Identify which cell holds the provided text, then report its (x, y) central coordinate. 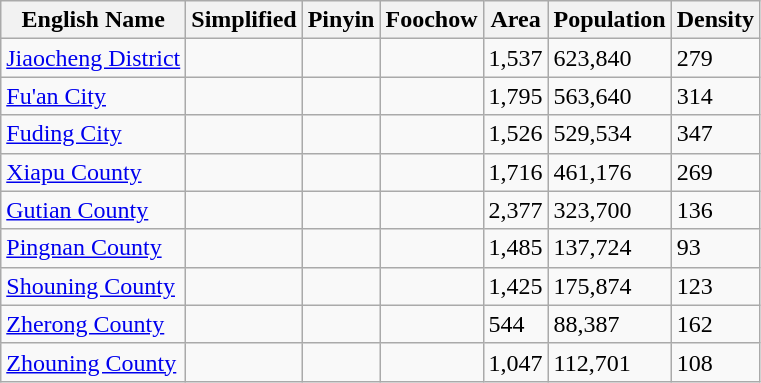
108 (715, 362)
623,840 (610, 58)
Pingnan County (94, 248)
314 (715, 96)
1,425 (516, 286)
1,716 (516, 172)
529,534 (610, 134)
Fuding City (94, 134)
347 (715, 134)
Xiapu County (94, 172)
123 (715, 286)
1,526 (516, 134)
Foochow (432, 20)
English Name (94, 20)
1,537 (516, 58)
1,047 (516, 362)
544 (516, 324)
175,874 (610, 286)
Zherong County (94, 324)
Fu'an City (94, 96)
563,640 (610, 96)
93 (715, 248)
2,377 (516, 210)
Shouning County (94, 286)
269 (715, 172)
Simplified (244, 20)
88,387 (610, 324)
Zhouning County (94, 362)
Gutian County (94, 210)
1,795 (516, 96)
112,701 (610, 362)
461,176 (610, 172)
137,724 (610, 248)
Area (516, 20)
279 (715, 58)
Population (610, 20)
136 (715, 210)
323,700 (610, 210)
Pinyin (341, 20)
162 (715, 324)
Jiaocheng District (94, 58)
Density (715, 20)
1,485 (516, 248)
